Determine the (X, Y) coordinate at the center of the cell enclosing the given text.  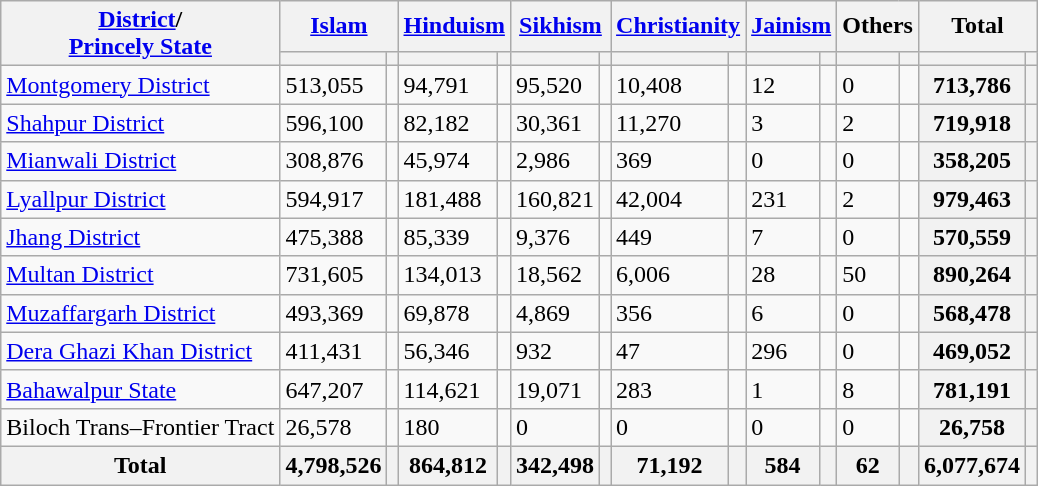
713,786 (972, 85)
160,821 (554, 199)
Bahawalpur State (140, 389)
Sikhism (560, 26)
342,498 (554, 465)
584 (783, 465)
19,071 (554, 389)
8 (868, 389)
596,100 (334, 123)
Hinduism (454, 26)
513,055 (334, 85)
Islam (339, 26)
26,578 (334, 427)
Mianwali District (140, 161)
449 (670, 237)
181,488 (448, 199)
11,270 (670, 123)
647,207 (334, 389)
493,369 (334, 313)
28 (783, 275)
283 (670, 389)
719,918 (972, 123)
469,052 (972, 351)
94,791 (448, 85)
1 (783, 389)
475,388 (334, 237)
231 (783, 199)
18,562 (554, 275)
411,431 (334, 351)
30,361 (554, 123)
Dera Ghazi Khan District (140, 351)
6,006 (670, 275)
56,346 (448, 351)
6,077,674 (972, 465)
Lyallpur District (140, 199)
Montgomery District (140, 85)
932 (554, 351)
180 (448, 427)
296 (783, 351)
Jhang District (140, 237)
47 (670, 351)
71,192 (670, 465)
594,917 (334, 199)
62 (868, 465)
Others (878, 26)
12 (783, 85)
568,478 (972, 313)
369 (670, 161)
4,798,526 (334, 465)
731,605 (334, 275)
69,878 (448, 313)
2,986 (554, 161)
6 (783, 313)
4,869 (554, 313)
570,559 (972, 237)
85,339 (448, 237)
42,004 (670, 199)
Biloch Trans–Frontier Tract (140, 427)
3 (783, 123)
Christianity (678, 26)
358,205 (972, 161)
10,408 (670, 85)
308,876 (334, 161)
50 (868, 275)
26,758 (972, 427)
District/Princely State (140, 34)
7 (783, 237)
134,013 (448, 275)
9,376 (554, 237)
Shahpur District (140, 123)
82,182 (448, 123)
356 (670, 313)
Multan District (140, 275)
864,812 (448, 465)
114,621 (448, 389)
781,191 (972, 389)
Jainism (792, 26)
45,974 (448, 161)
95,520 (554, 85)
890,264 (972, 275)
979,463 (972, 199)
Muzaffargarh District (140, 313)
